For the text-containing cell, return its midpoint in (X, Y) coordinate format. 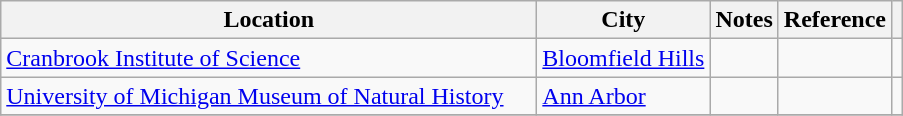
Notes (744, 20)
Bloomfield Hills (624, 58)
Cranbrook Institute of Science (269, 58)
Location (269, 20)
City (624, 20)
Ann Arbor (624, 96)
Reference (834, 20)
University of Michigan Museum of Natural History (269, 96)
